Locate the cell with the specified text and output its (x, y) center coordinate. 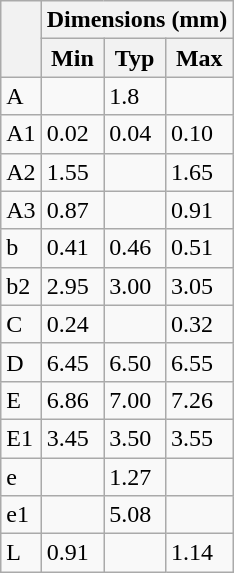
Typ (135, 58)
A (21, 96)
A1 (21, 134)
0.41 (72, 248)
e (21, 477)
6.55 (200, 362)
b (21, 248)
A2 (21, 172)
b2 (21, 286)
1.65 (200, 172)
D (21, 362)
0.87 (72, 210)
6.86 (72, 400)
1.27 (135, 477)
1.55 (72, 172)
Dimensions (mm) (137, 20)
0.51 (200, 248)
0.10 (200, 134)
E (21, 400)
7.00 (135, 400)
0.02 (72, 134)
3.55 (200, 438)
0.04 (135, 134)
A3 (21, 210)
3.45 (72, 438)
C (21, 324)
0.32 (200, 324)
1.8 (135, 96)
3.50 (135, 438)
5.08 (135, 515)
3.05 (200, 286)
E1 (21, 438)
Max (200, 58)
e1 (21, 515)
6.50 (135, 362)
2.95 (72, 286)
1.14 (200, 553)
0.24 (72, 324)
3.00 (135, 286)
7.26 (200, 400)
Min (72, 58)
L (21, 553)
0.46 (135, 248)
6.45 (72, 362)
